For the text-containing cell, return its midpoint in (x, y) coordinate format. 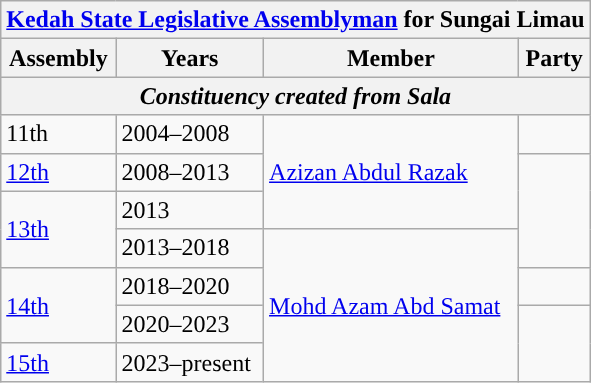
Assembly (58, 58)
Kedah State Legislative Assemblyman for Sungai Limau (296, 20)
2013–2018 (190, 248)
Years (190, 58)
2004–2008 (190, 134)
11th (58, 134)
12th (58, 172)
Constituency created from Sala (296, 96)
Mohd Azam Abd Samat (392, 305)
2008–2013 (190, 172)
15th (58, 362)
2020–2023 (190, 324)
2023–present (190, 362)
2013 (190, 210)
14th (58, 305)
2018–2020 (190, 286)
Party (554, 58)
Member (392, 58)
Azizan Abdul Razak (392, 172)
13th (58, 229)
